Capture the cell that displays the provided text and extract its [x, y] central coordinate. 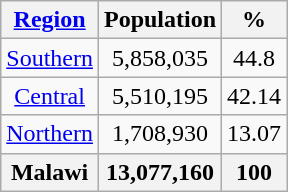
100 [254, 172]
5,858,035 [160, 58]
Malawi [50, 172]
% [254, 20]
44.8 [254, 58]
1,708,930 [160, 134]
42.14 [254, 96]
Region [50, 20]
13.07 [254, 134]
Northern [50, 134]
13,077,160 [160, 172]
5,510,195 [160, 96]
Southern [50, 58]
Population [160, 20]
Central [50, 96]
